Extract the (X, Y) coordinate from the center of the cell holding the provided text.  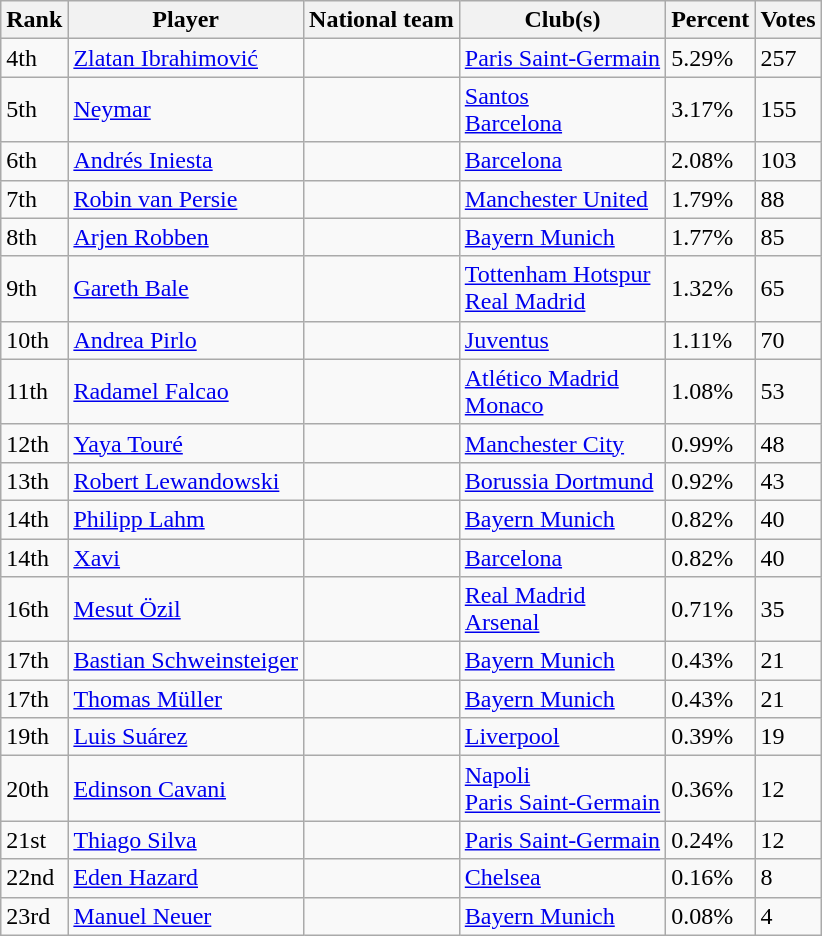
53 (788, 392)
1.32% (710, 288)
Atlético Madrid Monaco (562, 392)
Edinson Cavani (186, 788)
Manuel Neuer (186, 916)
16th (34, 610)
6th (34, 161)
3.17% (710, 110)
257 (788, 58)
Manchester United (562, 199)
Zlatan Ibrahimović (186, 58)
88 (788, 199)
0.39% (710, 737)
Arjen Robben (186, 237)
5.29% (710, 58)
10th (34, 340)
Chelsea (562, 878)
1.77% (710, 237)
13th (34, 481)
23rd (34, 916)
19th (34, 737)
9th (34, 288)
Luis Suárez (186, 737)
43 (788, 481)
1.08% (710, 392)
Robin van Persie (186, 199)
Bastian Schweinsteiger (186, 661)
22nd (34, 878)
2.08% (710, 161)
8 (788, 878)
4 (788, 916)
Real Madrid Arsenal (562, 610)
0.24% (710, 840)
Andrea Pirlo (186, 340)
0.99% (710, 443)
Player (186, 20)
0.16% (710, 878)
Percent (710, 20)
Thiago Silva (186, 840)
19 (788, 737)
103 (788, 161)
Xavi (186, 557)
Philipp Lahm (186, 519)
Club(s) (562, 20)
7th (34, 199)
Manchester City (562, 443)
Rank (34, 20)
65 (788, 288)
4th (34, 58)
Gareth Bale (186, 288)
Liverpool (562, 737)
Thomas Müller (186, 699)
Juventus (562, 340)
Andrés Iniesta (186, 161)
5th (34, 110)
48 (788, 443)
Robert Lewandowski (186, 481)
21st (34, 840)
35 (788, 610)
12th (34, 443)
20th (34, 788)
155 (788, 110)
Neymar (186, 110)
1.11% (710, 340)
0.71% (710, 610)
11th (34, 392)
Radamel Falcao (186, 392)
Mesut Özil (186, 610)
70 (788, 340)
National team (382, 20)
Votes (788, 20)
8th (34, 237)
0.08% (710, 916)
0.36% (710, 788)
85 (788, 237)
0.92% (710, 481)
Borussia Dortmund (562, 481)
1.79% (710, 199)
Eden Hazard (186, 878)
Napoli Paris Saint-Germain (562, 788)
Yaya Touré (186, 443)
Tottenham Hotspur Real Madrid (562, 288)
Santos Barcelona (562, 110)
